Identify which cell holds the provided text, then report its (x, y) central coordinate. 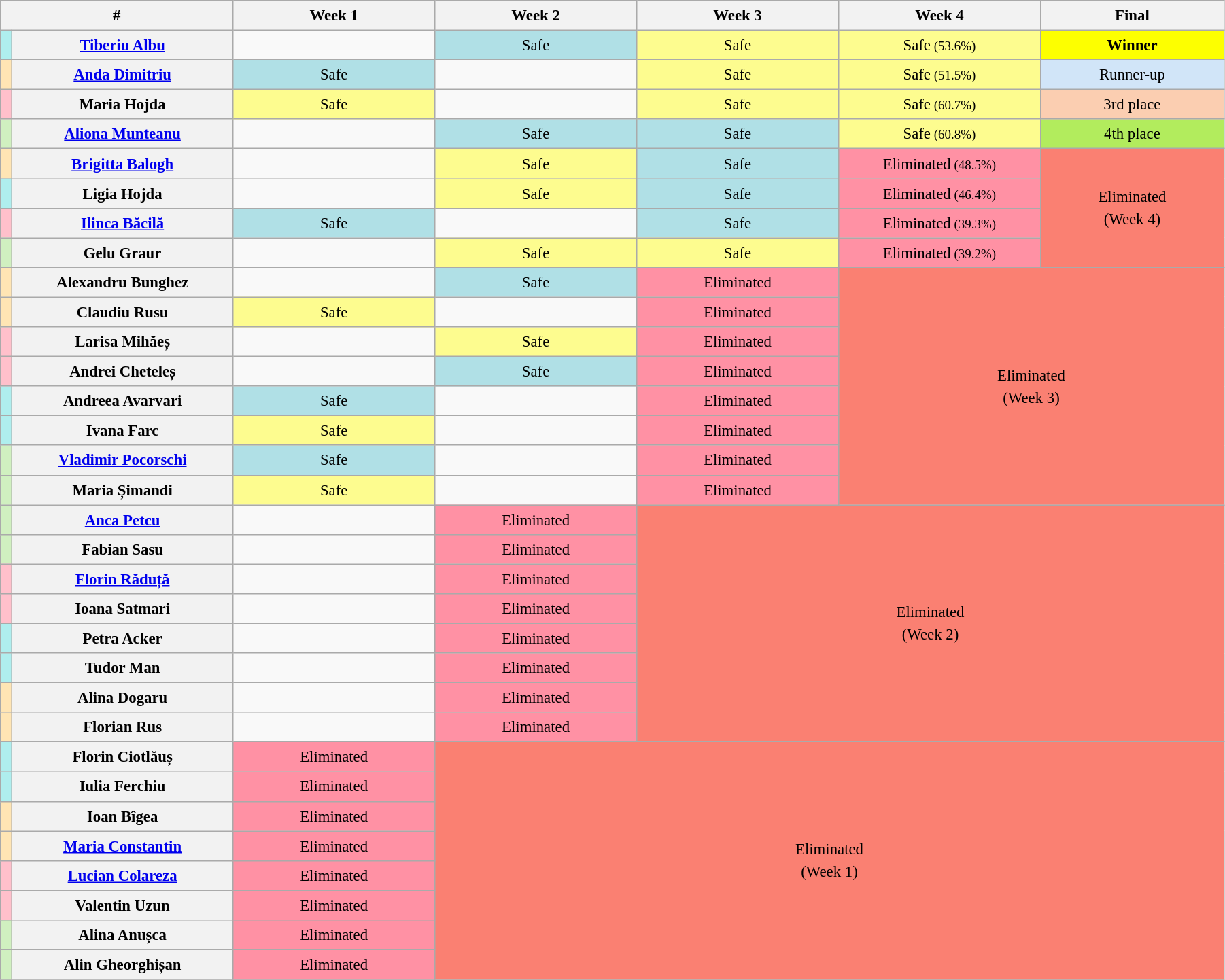
Eliminated (39.3%) (939, 223)
3rd place (1132, 105)
Tiberiu Albu (122, 46)
Eliminated(Week 2) (931, 624)
Safe (60.7%) (939, 105)
Alexandru Bunghez (122, 283)
Larisa Mihăeș (122, 342)
Week 3 (738, 16)
Runner-up (1132, 75)
Alin Gheorghișan (122, 964)
Winner (1132, 46)
Iulia Ferchiu (122, 787)
Final (1132, 16)
Eliminated(Week 4) (1132, 208)
Florin Răduță (122, 579)
Anda Dimitriu (122, 75)
Ilinca Băcilă (122, 223)
Brigitta Balogh (122, 164)
Valentin Uzun (122, 905)
Maria Șimandi (122, 490)
Eliminated(Week 3) (1031, 386)
Fabian Sasu (122, 549)
Ivana Farc (122, 431)
4th place (1132, 135)
Florian Rus (122, 727)
Aliona Munteanu (122, 135)
Tudor Man (122, 668)
Maria Constantin (122, 846)
Eliminated (39.2%) (939, 253)
Vladimir Pocorschi (122, 461)
# (117, 16)
Andrei Cheteleș (122, 372)
Ligia Hojda (122, 194)
Week 2 (536, 16)
Lucian Colareza (122, 876)
Safe (51.5%) (939, 75)
Week 4 (939, 16)
Anca Petcu (122, 520)
Ioana Satmari (122, 609)
Petra Acker (122, 638)
Safe (60.8%) (939, 135)
Week 1 (334, 16)
Eliminated (Week 1) (829, 860)
Ioan Bîgea (122, 816)
Florin Ciotlăuș (122, 757)
Gelu Graur (122, 253)
Maria Hojda (122, 105)
Safe (53.6%) (939, 46)
Alina Dogaru (122, 698)
Eliminated (48.5%) (939, 164)
Eliminated (46.4%) (939, 194)
Andreea Avarvari (122, 401)
Claudiu Rusu (122, 312)
Alina Anușca (122, 935)
